Identify which cell holds the provided text, then report its [X, Y] central coordinate. 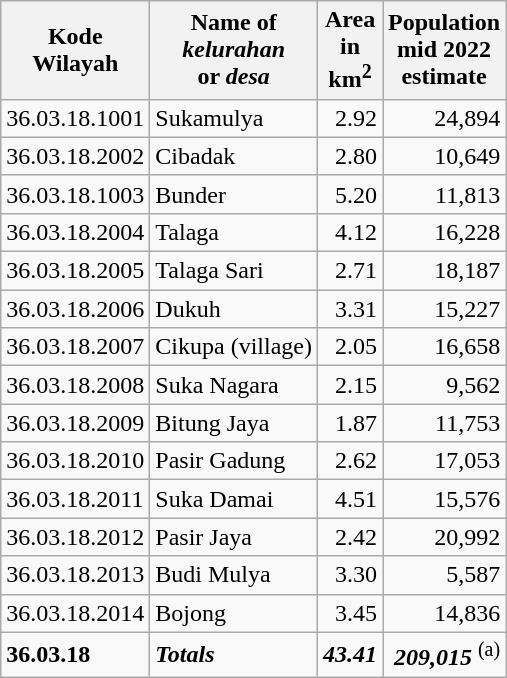
36.03.18.2006 [76, 309]
4.12 [350, 232]
11,813 [444, 194]
Bojong [234, 613]
10,649 [444, 156]
Dukuh [234, 309]
Area in km2 [350, 50]
Sukamulya [234, 118]
Suka Damai [234, 499]
36.03.18.2014 [76, 613]
18,187 [444, 271]
9,562 [444, 385]
36.03.18.1003 [76, 194]
24,894 [444, 118]
Cibadak [234, 156]
3.30 [350, 575]
2.80 [350, 156]
Bunder [234, 194]
17,053 [444, 461]
Suka Nagara [234, 385]
Kode Wilayah [76, 50]
2.15 [350, 385]
Cikupa (village) [234, 347]
36.03.18.2013 [76, 575]
36.03.18.2004 [76, 232]
1.87 [350, 423]
16,228 [444, 232]
16,658 [444, 347]
43.41 [350, 654]
Bitung Jaya [234, 423]
2.05 [350, 347]
Pasir Gadung [234, 461]
14,836 [444, 613]
15,576 [444, 499]
36.03.18.2009 [76, 423]
5.20 [350, 194]
36.03.18.2002 [76, 156]
36.03.18.2010 [76, 461]
Pasir Jaya [234, 537]
Totals [234, 654]
15,227 [444, 309]
11,753 [444, 423]
209,015 (a) [444, 654]
Populationmid 2022estimate [444, 50]
36.03.18.2008 [76, 385]
36.03.18.2007 [76, 347]
4.51 [350, 499]
36.03.18.1001 [76, 118]
36.03.18 [76, 654]
5,587 [444, 575]
Name ofkelurahan or desa [234, 50]
2.42 [350, 537]
36.03.18.2005 [76, 271]
3.31 [350, 309]
Budi Mulya [234, 575]
36.03.18.2011 [76, 499]
20,992 [444, 537]
36.03.18.2012 [76, 537]
2.92 [350, 118]
2.62 [350, 461]
3.45 [350, 613]
Talaga [234, 232]
Talaga Sari [234, 271]
2.71 [350, 271]
